Extract the (x, y) coordinate from the center of the cell holding the provided text.  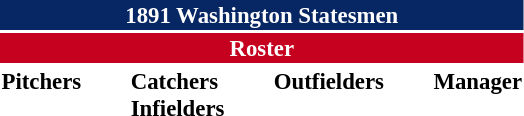
Roster (262, 48)
1891 Washington Statesmen (262, 15)
